Determine the [x, y] coordinate at the center of the cell enclosing the given text.  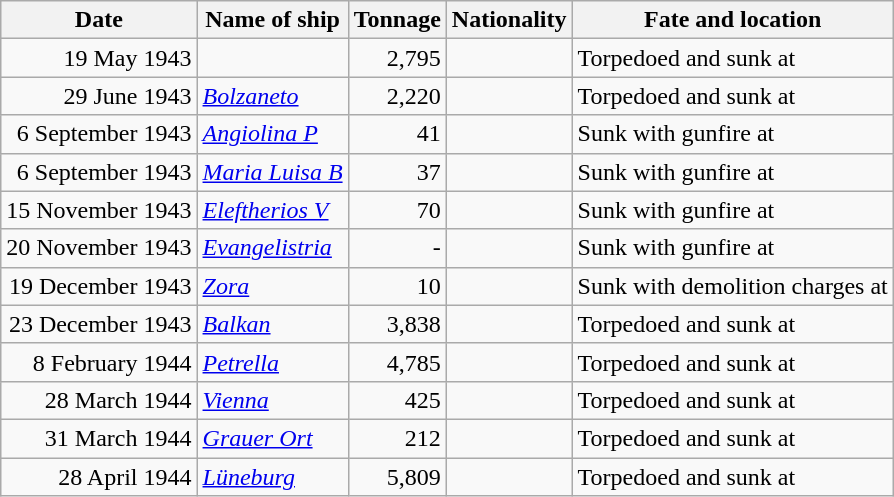
41 [397, 134]
37 [397, 172]
425 [397, 400]
Eleftherios V [272, 210]
10 [397, 286]
5,809 [397, 477]
28 April 1944 [99, 477]
Date [99, 20]
4,785 [397, 362]
28 March 1944 [99, 400]
Evangelistria [272, 248]
Angiolina P [272, 134]
Fate and location [732, 20]
70 [397, 210]
2,795 [397, 58]
Nationality [509, 20]
Grauer Ort [272, 438]
Bolzaneto [272, 96]
8 February 1944 [99, 362]
Balkan [272, 324]
20 November 1943 [99, 248]
Tonnage [397, 20]
3,838 [397, 324]
Maria Luisa B [272, 172]
23 December 1943 [99, 324]
15 November 1943 [99, 210]
2,220 [397, 96]
Vienna [272, 400]
Zora [272, 286]
19 December 1943 [99, 286]
Petrella [272, 362]
Lüneburg [272, 477]
19 May 1943 [99, 58]
Sunk with demolition charges at [732, 286]
Name of ship [272, 20]
31 March 1944 [99, 438]
29 June 1943 [99, 96]
212 [397, 438]
- [397, 248]
